Output the [X, Y] coordinate of the center of the cell containing the given text.  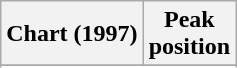
Peakposition [189, 34]
Chart (1997) [72, 34]
